Extract the (X, Y) coordinate from the center of the cell holding the provided text.  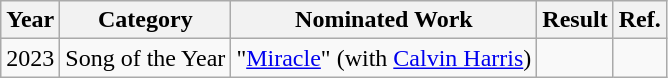
Nominated Work (384, 20)
2023 (30, 58)
Result (575, 20)
Ref. (640, 20)
Song of the Year (146, 58)
Year (30, 20)
"Miracle" (with Calvin Harris) (384, 58)
Category (146, 20)
